For the text-containing cell, return its midpoint in [x, y] coordinate format. 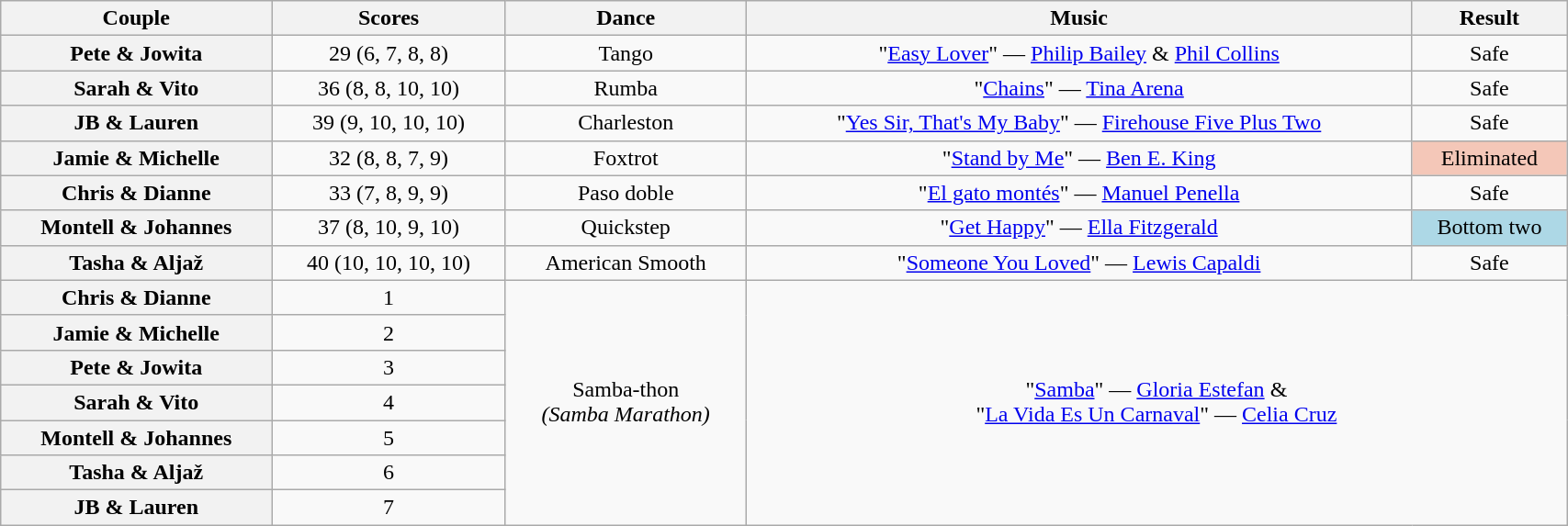
29 (6, 7, 8, 8) [389, 53]
"Samba" — Gloria Estefan &"La Vida Es Un Carnaval" — Celia Cruz [1156, 402]
"Get Happy" — Ella Fitzgerald [1078, 228]
3 [389, 367]
Dance [626, 18]
Tango [626, 53]
7 [389, 508]
2 [389, 332]
37 (8, 10, 9, 10) [389, 228]
4 [389, 402]
Bottom two [1489, 228]
39 (9, 10, 10, 10) [389, 123]
6 [389, 473]
Scores [389, 18]
Couple [136, 18]
Foxtrot [626, 158]
"Easy Lover" — Philip Bailey & Phil Collins [1078, 53]
36 (8, 8, 10, 10) [389, 88]
"El gato montés" — Manuel Penella [1078, 193]
Music [1078, 18]
Charleston [626, 123]
Result [1489, 18]
1 [389, 297]
"Chains" — Tina Arena [1078, 88]
40 (10, 10, 10, 10) [389, 263]
Samba-thon(Samba Marathon) [626, 402]
American Smooth [626, 263]
5 [389, 438]
33 (7, 8, 9, 9) [389, 193]
"Yes Sir, That's My Baby" — Firehouse Five Plus Two [1078, 123]
"Stand by Me" — Ben E. King [1078, 158]
Rumba [626, 88]
32 (8, 8, 7, 9) [389, 158]
"Someone You Loved" — Lewis Capaldi [1078, 263]
Eliminated [1489, 158]
Paso doble [626, 193]
Quickstep [626, 228]
